Locate the cell with the specified text and output its (x, y) center coordinate. 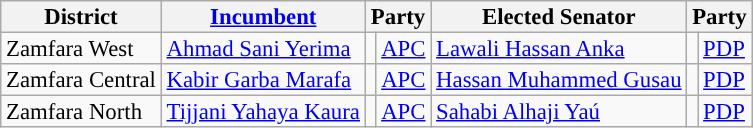
Hassan Muhammed Gusau (559, 80)
Zamfara West (81, 49)
Incumbent (263, 17)
Lawali Hassan Anka (559, 49)
Elected Senator (559, 17)
Zamfara North (81, 112)
Kabir Garba Marafa (263, 80)
Sahabi Alhaji Yaú (559, 112)
Tijjani Yahaya Kaura (263, 112)
Zamfara Central (81, 80)
District (81, 17)
Ahmad Sani Yerima (263, 49)
